Scan for the cell matching the given text and deliver its [X, Y] coordinate at center. 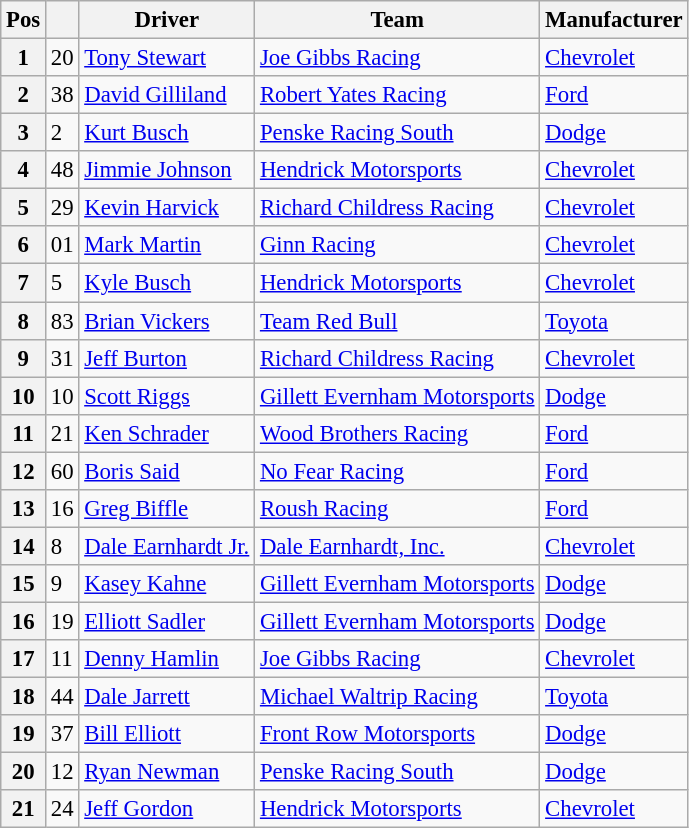
Boris Said [167, 471]
Kurt Busch [167, 133]
24 [62, 809]
38 [62, 95]
Dale Jarrett [167, 697]
48 [62, 170]
Front Row Motorsports [398, 734]
Jeff Gordon [167, 809]
15 [24, 584]
Dale Earnhardt, Inc. [398, 546]
Driver [167, 20]
Michael Waltrip Racing [398, 697]
Manufacturer [614, 20]
18 [24, 697]
Jeff Burton [167, 358]
Tony Stewart [167, 58]
Kyle Busch [167, 283]
01 [62, 245]
14 [24, 546]
Mark Martin [167, 245]
83 [62, 321]
44 [62, 697]
Kasey Kahne [167, 584]
Robert Yates Racing [398, 95]
29 [62, 208]
Bill Elliott [167, 734]
31 [62, 358]
Wood Brothers Racing [398, 433]
37 [62, 734]
60 [62, 471]
Pos [24, 20]
17 [24, 659]
Brian Vickers [167, 321]
David Gilliland [167, 95]
Dale Earnhardt Jr. [167, 546]
Scott Riggs [167, 396]
Team Red Bull [398, 321]
7 [24, 283]
Ginn Racing [398, 245]
Ryan Newman [167, 772]
Kevin Harvick [167, 208]
1 [24, 58]
6 [24, 245]
Ken Schrader [167, 433]
Jimmie Johnson [167, 170]
Denny Hamlin [167, 659]
3 [24, 133]
4 [24, 170]
Roush Racing [398, 509]
Greg Biffle [167, 509]
Elliott Sadler [167, 621]
No Fear Racing [398, 471]
13 [24, 509]
Team [398, 20]
